Output the [x, y] coordinate of the center of the cell containing the given text.  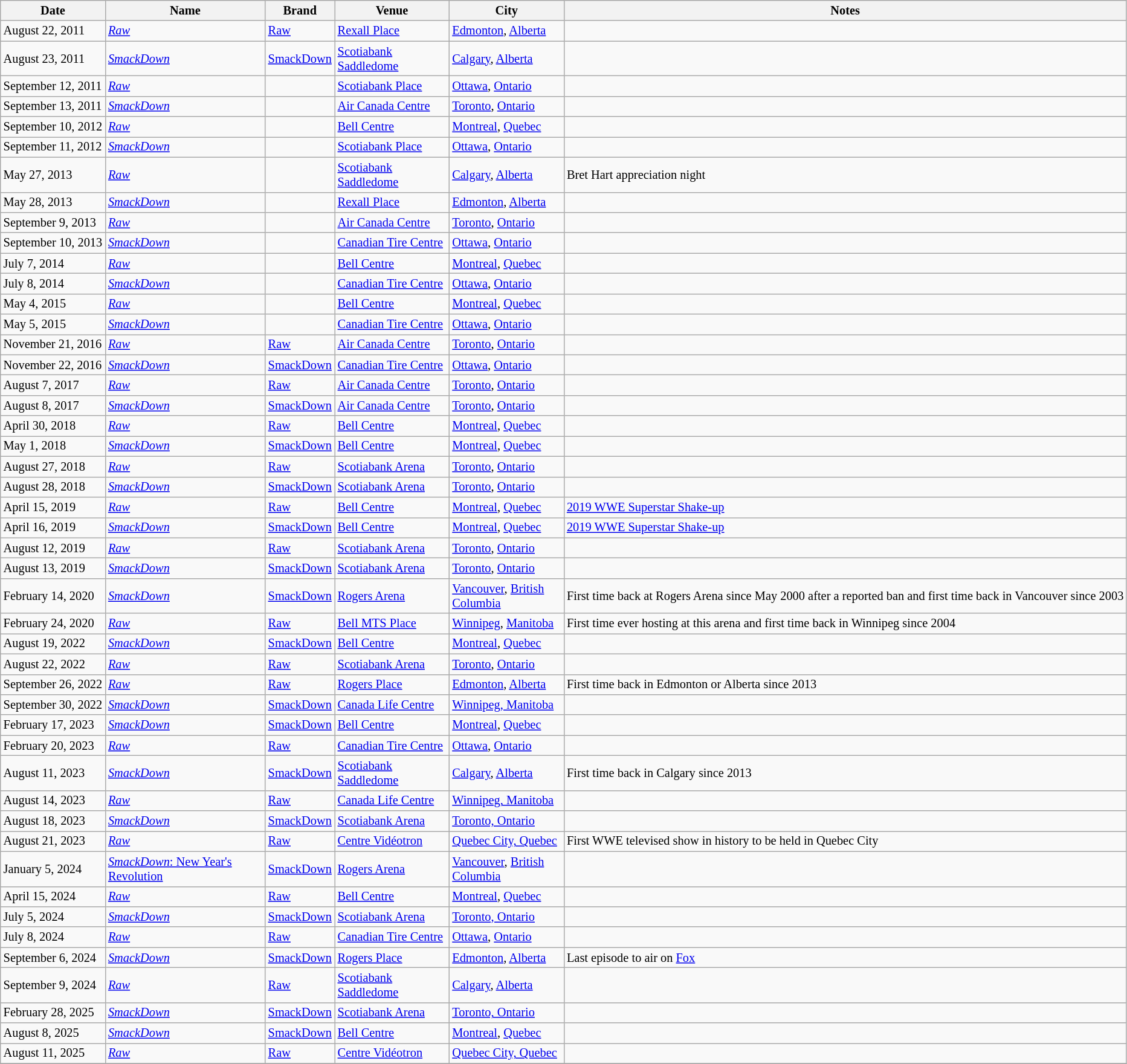
August 18, 2023 [53, 821]
Brand [300, 10]
August 27, 2018 [53, 466]
July 8, 2014 [53, 283]
Name [185, 10]
September 10, 2013 [53, 243]
August 8, 2025 [53, 1033]
February 24, 2020 [53, 624]
Bell MTS Place [392, 624]
August 12, 2019 [53, 548]
First time back in Edmonton or Alberta since 2013 [845, 685]
City [506, 10]
Bret Hart appreciation night [845, 175]
September 26, 2022 [53, 685]
August 8, 2017 [53, 405]
September 6, 2024 [53, 958]
Last episode to air on Fox [845, 958]
September 12, 2011 [53, 86]
April 16, 2019 [53, 527]
August 23, 2011 [53, 59]
August 13, 2019 [53, 568]
SmackDown: New Year's Revolution [185, 869]
August 28, 2018 [53, 487]
February 28, 2025 [53, 1013]
February 14, 2020 [53, 596]
Notes [845, 10]
May 4, 2015 [53, 304]
August 21, 2023 [53, 841]
November 21, 2016 [53, 344]
August 11, 2023 [53, 773]
May 1, 2018 [53, 446]
July 5, 2024 [53, 917]
August 19, 2022 [53, 643]
August 14, 2023 [53, 801]
August 7, 2017 [53, 385]
September 11, 2012 [53, 147]
February 20, 2023 [53, 746]
First time ever hosting at this arena and first time back in Winnipeg since 2004 [845, 624]
August 22, 2011 [53, 31]
First WWE televised show in history to be held in Quebec City [845, 841]
April 15, 2024 [53, 897]
August 11, 2025 [53, 1053]
July 7, 2014 [53, 263]
May 28, 2013 [53, 202]
September 9, 2024 [53, 985]
January 5, 2024 [53, 869]
September 13, 2011 [53, 106]
April 30, 2018 [53, 426]
July 8, 2024 [53, 937]
First time back in Calgary since 2013 [845, 773]
First time back at Rogers Arena since May 2000 after a reported ban and first time back in Vancouver since 2003 [845, 596]
August 22, 2022 [53, 664]
Date [53, 10]
September 30, 2022 [53, 704]
September 10, 2012 [53, 127]
September 9, 2013 [53, 222]
May 5, 2015 [53, 324]
Venue [392, 10]
November 22, 2016 [53, 365]
February 17, 2023 [53, 725]
May 27, 2013 [53, 175]
April 15, 2019 [53, 507]
